Provide the (x, y) coordinate of the cell's center where the given text is located.  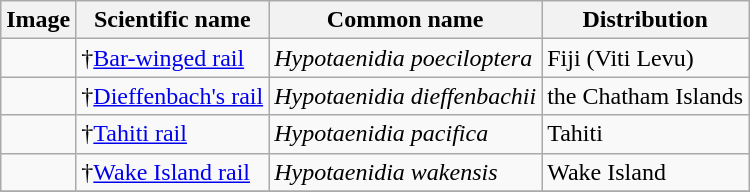
Tahiti (646, 134)
†Dieffenbach's rail (172, 96)
Distribution (646, 20)
†Wake Island rail (172, 172)
†Bar-winged rail (172, 58)
Hypotaenidia poeciloptera (406, 58)
Wake Island (646, 172)
Common name (406, 20)
the Chatham Islands (646, 96)
Fiji (Viti Levu) (646, 58)
Hypotaenidia wakensis (406, 172)
†Tahiti rail (172, 134)
Hypotaenidia dieffenbachii (406, 96)
Scientific name (172, 20)
Hypotaenidia pacifica (406, 134)
Image (38, 20)
